Extract the [x, y] coordinate from the center of the cell holding the provided text.  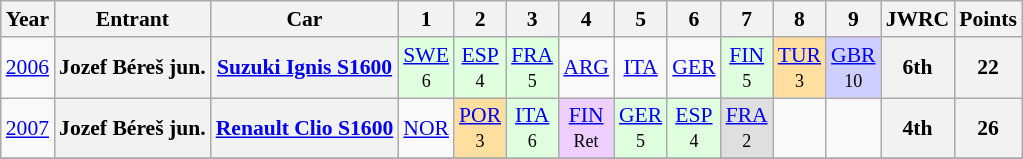
3 [532, 19]
Renault Clio S1600 [305, 128]
GER [694, 68]
ITA [640, 68]
FRA2 [747, 128]
4 [586, 19]
JWRC [918, 19]
26 [988, 128]
6 [694, 19]
GER5 [640, 128]
POR3 [480, 128]
Points [988, 19]
FRA5 [532, 68]
ARG [586, 68]
FIN5 [747, 68]
22 [988, 68]
2007 [28, 128]
5 [640, 19]
6th [918, 68]
9 [854, 19]
Car [305, 19]
Year [28, 19]
7 [747, 19]
Entrant [132, 19]
4th [918, 128]
1 [426, 19]
NOR [426, 128]
2 [480, 19]
ITA6 [532, 128]
TUR3 [800, 68]
FINRet [586, 128]
2006 [28, 68]
8 [800, 19]
SWE6 [426, 68]
GBR10 [854, 68]
Suzuki Ignis S1600 [305, 68]
